Pinpoint the cell where the given text exists, returning its [X, Y] midpoint coordinate. 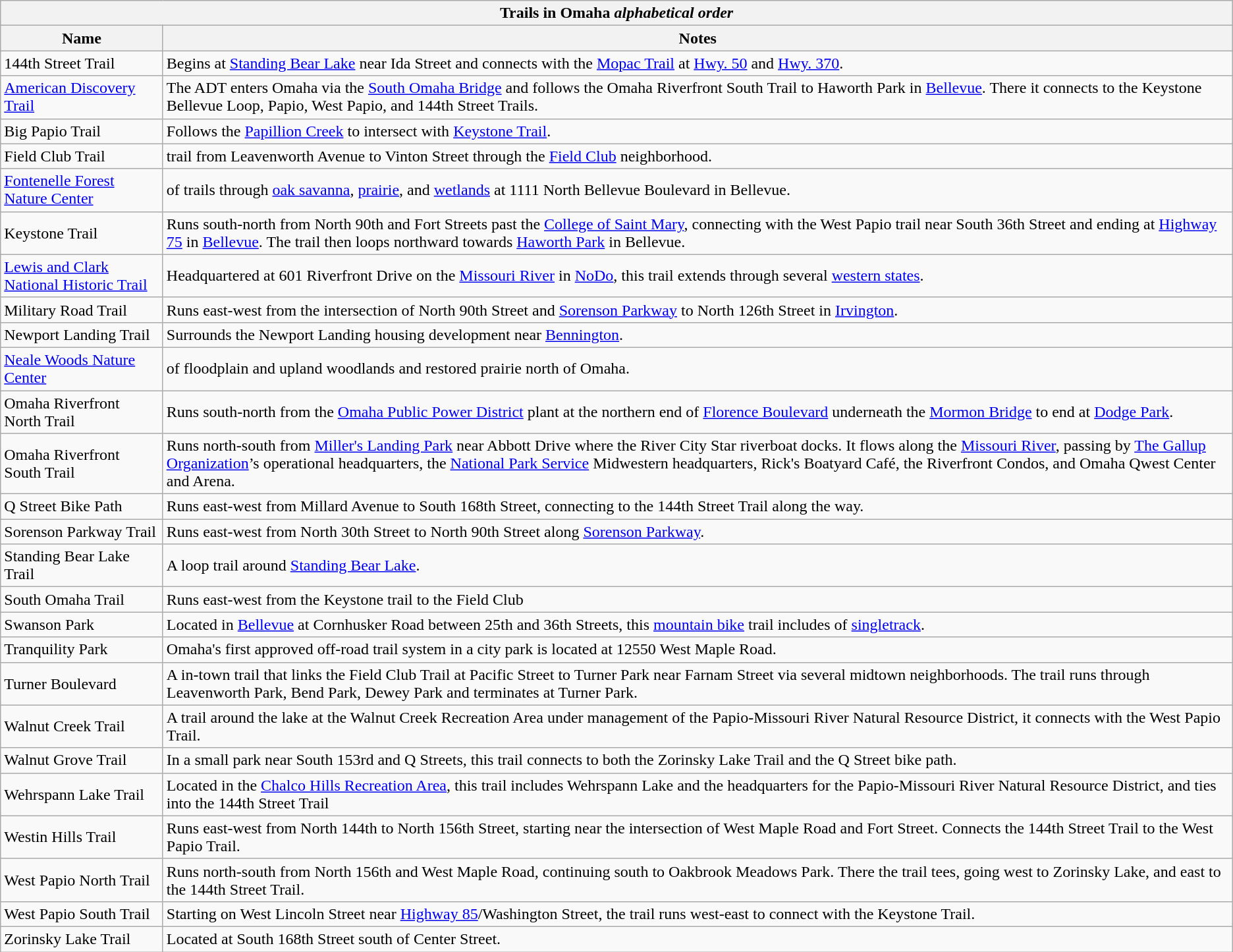
Omaha Riverfront North Trail [82, 411]
Swanson Park [82, 625]
Standing Bear Lake Trail [82, 565]
Runs east-west from the intersection of North 90th Street and Sorenson Parkway to North 126th Street in Irvington. [698, 310]
trail from Leavenworth Avenue to Vinton Street through the Field Club neighborhood. [698, 156]
Located at South 168th Street south of Center Street. [698, 939]
Walnut Creek Trail [82, 726]
Keystone Trail [82, 233]
Runs east-west from the Keystone trail to the Field Club [698, 600]
Zorinsky Lake Trail [82, 939]
Omaha's first approved off-road trail system in a city park is located at 12550 West Maple Road. [698, 650]
Notes [698, 38]
Name [82, 38]
Surrounds the Newport Landing housing development near Bennington. [698, 335]
West Papio South Trail [82, 914]
144th Street Trail [82, 63]
American Discovery Trail [82, 98]
Westin Hills Trail [82, 837]
Wehrspann Lake Trail [82, 795]
In a small park near South 153rd and Q Streets, this trail connects to both the Zorinsky Lake Trail and the Q Street bike path. [698, 760]
Fontenelle Forest Nature Center [82, 190]
Walnut Grove Trail [82, 760]
Sorenson Parkway Trail [82, 532]
South Omaha Trail [82, 600]
of floodplain and upland woodlands and restored prairie north of Omaha. [698, 369]
Neale Woods Nature Center [82, 369]
Big Papio Trail [82, 131]
Lewis and Clark National Historic Trail [82, 275]
Military Road Trail [82, 310]
Tranquility Park [82, 650]
Runs east-west from Millard Avenue to South 168th Street, connecting to the 144th Street Trail along the way. [698, 507]
Located in Bellevue at Cornhusker Road between 25th and 36th Streets, this mountain bike trail includes of singletrack. [698, 625]
Follows the Papillion Creek to intersect with Keystone Trail. [698, 131]
Starting on West Lincoln Street near Highway 85/Washington Street, the trail runs west-east to connect with the Keystone Trail. [698, 914]
Q Street Bike Path [82, 507]
Runs east-west from North 30th Street to North 90th Street along Sorenson Parkway. [698, 532]
A loop trail around Standing Bear Lake. [698, 565]
West Papio North Trail [82, 880]
Headquartered at 601 Riverfront Drive on the Missouri River in NoDo, this trail extends through several western states. [698, 275]
Newport Landing Trail [82, 335]
Turner Boulevard [82, 684]
Trails in Omaha alphabetical order [616, 13]
Omaha Riverfront South Trail [82, 464]
Begins at Standing Bear Lake near Ida Street and connects with the Mopac Trail at Hwy. 50 and Hwy. 370. [698, 63]
of trails through oak savanna, prairie, and wetlands at 1111 North Bellevue Boulevard in Bellevue. [698, 190]
Field Club Trail [82, 156]
